Locate the cell with the specified text and output its [x, y] center coordinate. 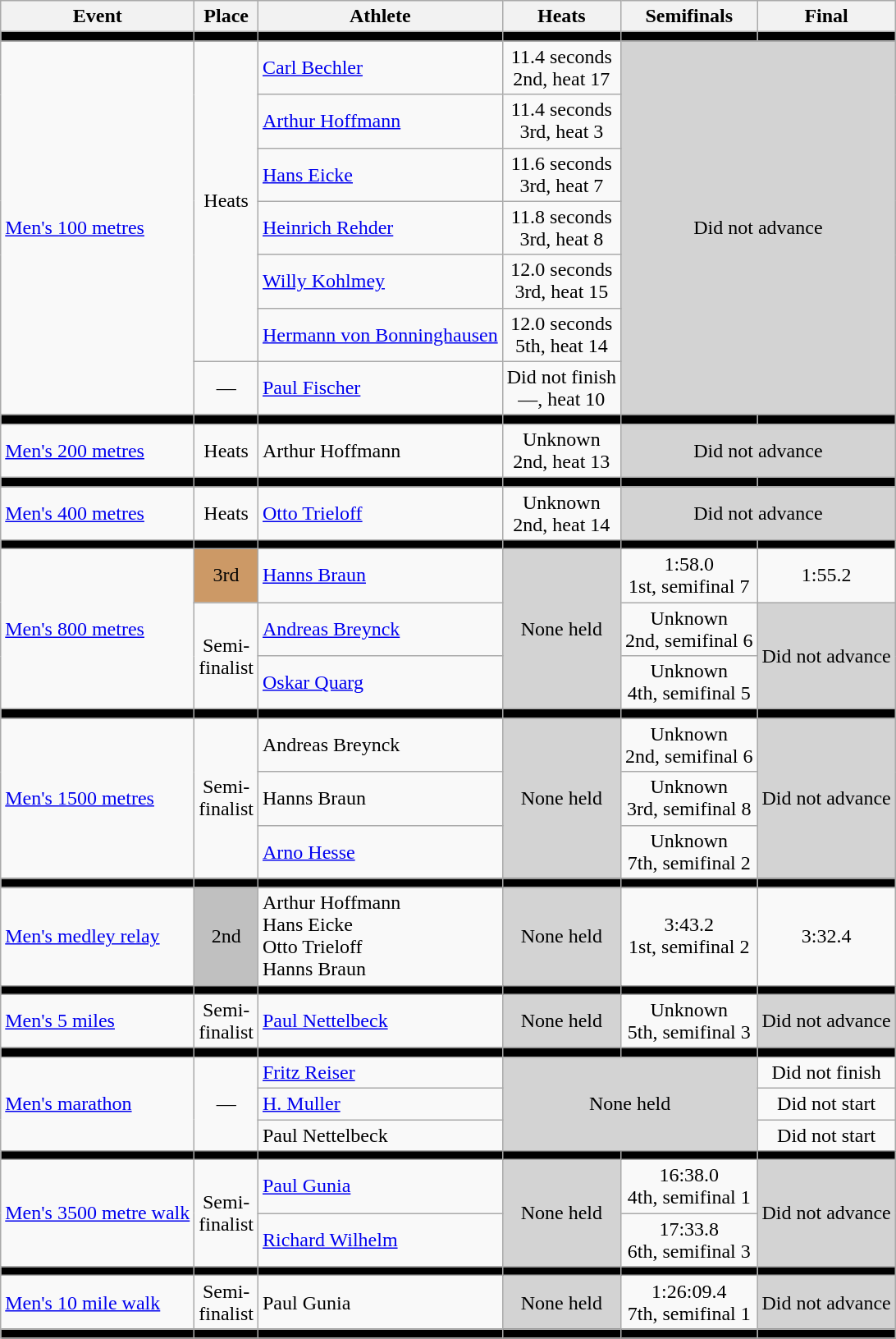
Athlete [380, 16]
11.8 seconds 3rd, heat 8 [561, 228]
Unknown 4th, semifinal 5 [689, 683]
Semifinals [689, 16]
Unknown 5th, semifinal 3 [689, 1021]
Hermann von Bonninghausen [380, 335]
Place [226, 16]
11.4 seconds 2nd, heat 17 [561, 67]
Event [98, 16]
H. Muller [380, 1103]
1:58.0 1st, semifinal 7 [689, 576]
Arno Hesse [380, 852]
Did not finish —, heat 10 [561, 387]
Arthur Hoffmann Hans Eicke Otto Trieloff Hanns Braun [380, 936]
Willy Kohlmey [380, 281]
1:26:09.4 7th, semifinal 1 [689, 1302]
11.6 seconds 3rd, heat 7 [561, 174]
11.4 seconds 3rd, heat 3 [561, 122]
Fritz Reiser [380, 1072]
3:43.2 1st, semifinal 2 [689, 936]
16:38.0 4th, semifinal 1 [689, 1187]
Men's 200 metres [98, 450]
Men's 5 miles [98, 1021]
12.0 seconds 3rd, heat 15 [561, 281]
3rd [226, 576]
Unknown 2nd, heat 13 [561, 450]
Unknown 3rd, semifinal 8 [689, 798]
3:32.4 [826, 936]
2nd [226, 936]
Paul Fischer [380, 387]
Men's 400 metres [98, 512]
1:55.2 [826, 576]
Men's 3500 metre walk [98, 1213]
Otto Trieloff [380, 512]
Men's 10 mile walk [98, 1302]
Unknown 2nd, heat 14 [561, 512]
Final [826, 16]
Heinrich Rehder [380, 228]
Oskar Quarg [380, 683]
Unknown 7th, semifinal 2 [689, 852]
17:33.8 6th, semifinal 3 [689, 1240]
Men's medley relay [98, 936]
Men's 1500 metres [98, 798]
Richard Wilhelm [380, 1240]
12.0 seconds 5th, heat 14 [561, 335]
Men's marathon [98, 1103]
Carl Bechler [380, 67]
Men's 800 metres [98, 629]
Did not finish [826, 1072]
Hans Eicke [380, 174]
Men's 100 metres [98, 228]
